Scan for the cell matching the given text and deliver its (x, y) coordinate at center. 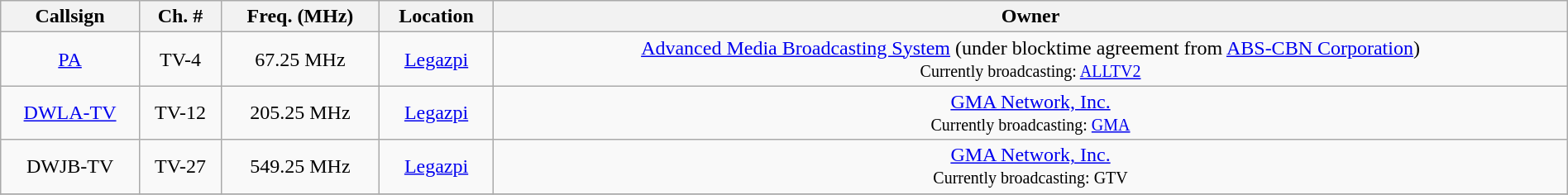
DWLA-TV (70, 112)
67.25 MHz (301, 59)
Ch. # (180, 17)
DWJB-TV (70, 167)
TV-4 (180, 59)
GMA Network, Inc.Currently broadcasting: GMA (1030, 112)
Location (437, 17)
205.25 MHz (301, 112)
Owner (1030, 17)
549.25 MHz (301, 167)
Callsign (70, 17)
GMA Network, Inc.Currently broadcasting: GTV (1030, 167)
TV-12 (180, 112)
PA (70, 59)
Freq. (MHz) (301, 17)
TV-27 (180, 167)
Advanced Media Broadcasting System (under blocktime agreement from ABS-CBN Corporation)Currently broadcasting: ALLTV2 (1030, 59)
